Identify which cell holds the provided text, then report its [X, Y] central coordinate. 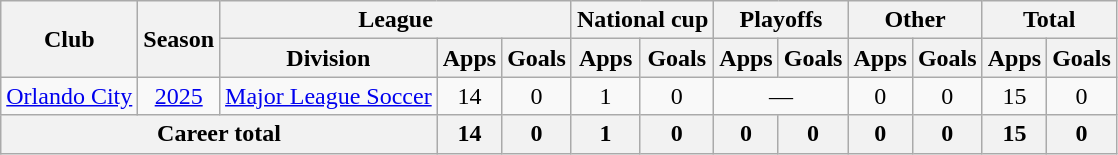
Division [329, 58]
— [781, 96]
National cup [642, 20]
League [396, 20]
Major League Soccer [329, 96]
Other [915, 20]
Total [1049, 20]
Playoffs [781, 20]
Career total [219, 134]
2025 [179, 96]
Season [179, 39]
Orlando City [70, 96]
Club [70, 39]
